Return the [X, Y] coordinate for the center point of the cell that contains the specified text.  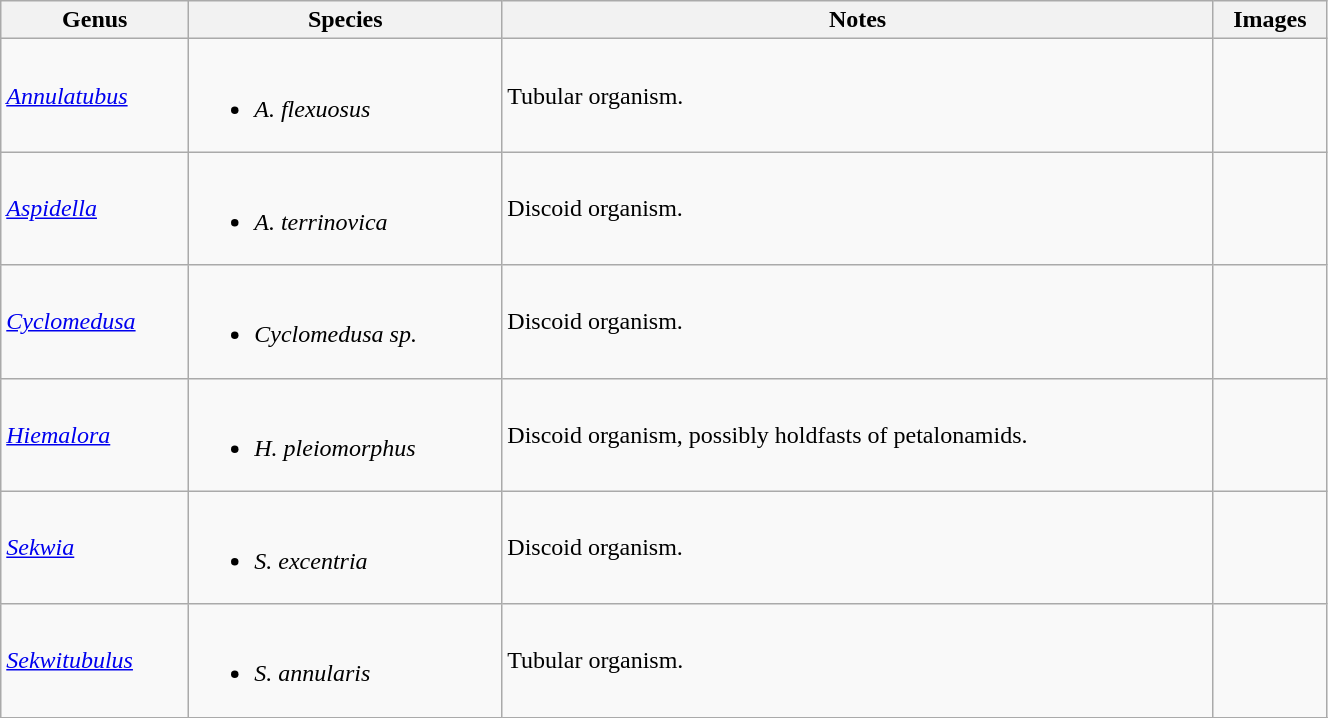
Cyclomedusa [95, 322]
S. excentria [346, 548]
Notes [858, 20]
A. terrinovica [346, 208]
H. pleiomorphus [346, 434]
Sekwitubulus [95, 660]
Genus [95, 20]
Images [1270, 20]
Cyclomedusa sp. [346, 322]
A. flexuosus [346, 96]
S. annularis [346, 660]
Discoid organism, possibly holdfasts of petalonamids. [858, 434]
Species [346, 20]
Hiemalora [95, 434]
Sekwia [95, 548]
Aspidella [95, 208]
Annulatubus [95, 96]
